Pinpoint the cell where the given text exists, returning its (X, Y) midpoint coordinate. 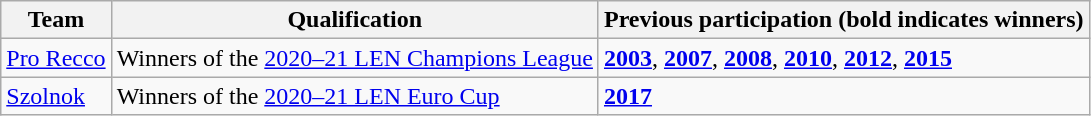
Szolnok (56, 96)
Previous participation (bold indicates winners) (844, 20)
2003, 2007, 2008, 2010, 2012, 2015 (844, 58)
Pro Recco (56, 58)
2017 (844, 96)
Winners of the 2020–21 LEN Champions League (354, 58)
Team (56, 20)
Qualification (354, 20)
Winners of the 2020–21 LEN Euro Cup (354, 96)
